Capture the cell that displays the provided text and extract its (x, y) central coordinate. 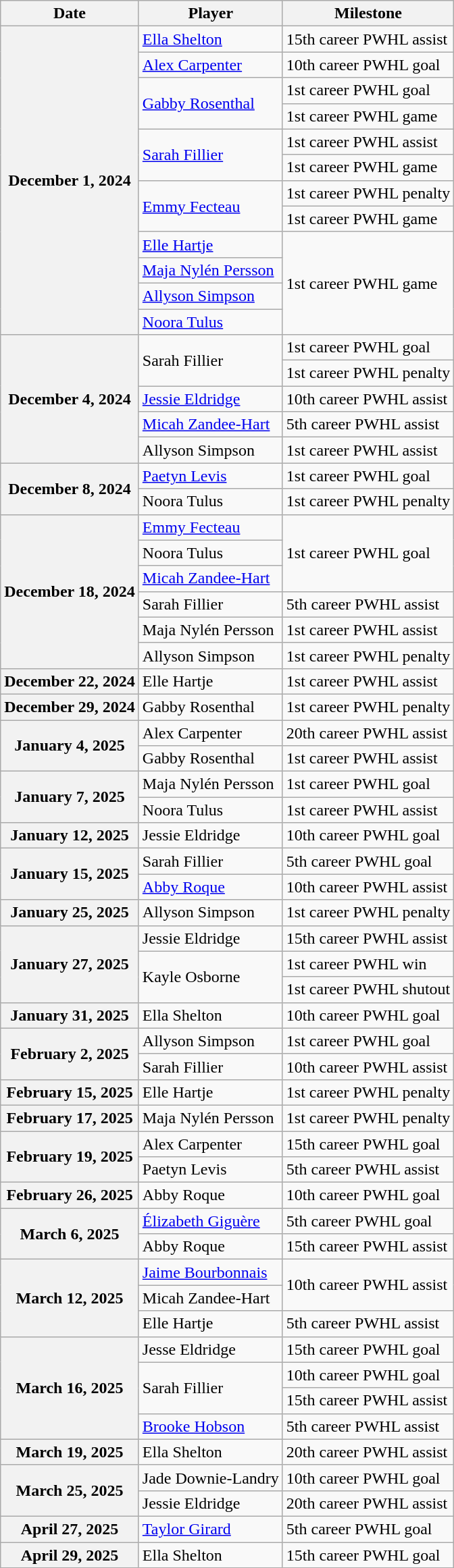
Jade Downie-Landry (211, 1478)
January 31, 2025 (70, 1015)
December 22, 2024 (70, 681)
December 8, 2024 (70, 489)
April 27, 2025 (70, 1529)
Date (70, 13)
January 27, 2025 (70, 964)
Jaime Bourbonnais (211, 1272)
1st career PWHL shutout (368, 990)
Kayle Osborne (211, 977)
January 25, 2025 (70, 913)
February 15, 2025 (70, 1092)
March 12, 2025 (70, 1298)
April 29, 2025 (70, 1555)
March 25, 2025 (70, 1490)
Jesse Eldridge (211, 1349)
December 18, 2024 (70, 591)
December 1, 2024 (70, 181)
Brooke Hobson (211, 1426)
February 19, 2025 (70, 1157)
Player (211, 13)
Élizabeth Giguère (211, 1221)
January 12, 2025 (70, 836)
1st career PWHL win (368, 964)
December 4, 2024 (70, 399)
Milestone (368, 13)
January 7, 2025 (70, 797)
December 29, 2024 (70, 707)
February 17, 2025 (70, 1118)
February 26, 2025 (70, 1195)
March 19, 2025 (70, 1452)
March 6, 2025 (70, 1234)
January 4, 2025 (70, 745)
January 15, 2025 (70, 874)
March 16, 2025 (70, 1388)
February 2, 2025 (70, 1054)
Taylor Girard (211, 1529)
